From the cell containing the given text, extract its center point as (x, y) coordinate. 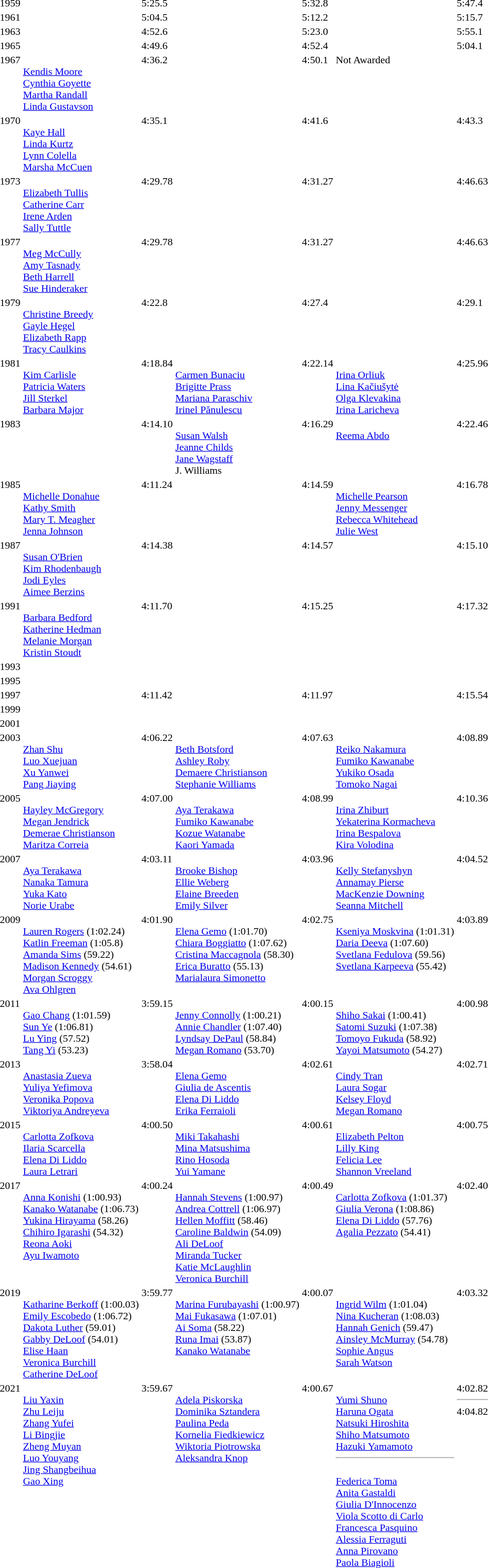
Shiho Sakai (1:00.41) Satomi Suzuki (1:07.38) Tomoyo Fukuda (58.92) Yayoi Matsumoto (54.27) (395, 1027)
Ingrid Wilm (1:01.04)Nina Kucheran (1:08.03)Hannah Genich (59.47)Ainsley McMurray (54.78)Sophie AngusSarah Watson (395, 1333)
3:59.77 (157, 1333)
Kseniya Moskvina (1:01.31) Daria Deeva (1:07.60) Svetlana Fedulova (59.56) Svetlana Karpeeva (55.42) (395, 954)
Barbara BedfordKatherine HedmanMelanie MorganKristin Stoudt (81, 629)
Kim CarlislePatricia WatersJill SterkelBarbara Major (81, 386)
4:14.59 (318, 508)
4:50.1 (318, 83)
Gao Chang (1:01.59)Sun Ye (1:06.81)Lu Ying (57.52) Tang Yi (53.23) (81, 1027)
4:52.6 (157, 31)
3:58.04 (157, 1087)
4:00.07 (318, 1333)
Cindy TranLaura SogarKelsey FloydMegan Romano (395, 1087)
Michelle DonahueKathy SmithMary T. MeagherJenna Johnson (81, 508)
Aya TerakawaNanaka TamuraYuka KatoNorie Urabe (81, 882)
4:01.90 (157, 954)
Lauren Rogers (1:02.24) Katlin Freeman (1:05.8) Amanda Sims (59.22) Madison Kennedy (54.61) Morgan Scroggy Ava Ohlgren (81, 954)
Elena GemoGiulia de AscentisElena Di LiddoErika Ferraioli (237, 1087)
Susan O'BrienKim RhodenbaughJodi EylesAimee Berzins (81, 568)
4:49.6 (157, 46)
4:11.97 (318, 695)
Carlotta ZofkovaIlaria ScarcellaElena Di LiddoLaura Letrari (81, 1148)
4:18.84 (157, 386)
Miki TakahashiMina MatsushimaRino HosodaYui Yamane (237, 1148)
Elizabeth TullisCatherine CarrIrene ArdenSally Tuttle (81, 204)
Katharine Berkoff (1:00.03)Emily Escobedo (1:06.72)Dakota Luther (59.01)Gabby DeLoof (54.01)Elise HaanVeronica BurchillCatherine DeLoof (81, 1333)
4:03.11 (157, 882)
4:00.24 (157, 1232)
4:35.1 (157, 144)
Kelly StefanyshynAnnamay PierseMacKenzie DowningSeanna Mitchell (395, 882)
Kendis MooreCynthia GoyetteMartha RandallLinda Gustavson (81, 83)
Brooke BishopEllie WebergElaine BreedenEmily Silver (237, 882)
Not Awarded (395, 83)
5:04.5 (157, 17)
4:00.15 (318, 1027)
4:11.24 (157, 508)
4:36.2 (157, 83)
Carmen BunaciuBrigitte PrassMariana ParaschivIrinel Pănulescu (237, 386)
4:15.25 (318, 629)
5:23.0 (318, 31)
Zhan ShuLuo XuejuanXu YanweiPang Jiaying (81, 761)
4:08.99 (318, 821)
4:52.4 (318, 46)
4:14.10 (157, 447)
4:07.00 (157, 821)
4:16.29 (318, 447)
Reema Abdo (395, 447)
Elena Gemo (1:01.70) Chiara Boggiatto (1:07.62) Cristina Maccagnola (58.30) Erica Buratto (55.13) Marialaura Simonetto (237, 954)
4:11.42 (157, 695)
4:14.38 (157, 568)
4:41.6 (318, 144)
4:27.4 (318, 326)
Jenny Connolly (1:00.21) Annie Chandler (1:07.40) Lyndsay DePaul (58.84) Megan Romano (53.70) (237, 1027)
Anastasia ZuevaYuliya YefimovaVeronika PopovaViktoriya Andreyeva (81, 1087)
Aya TerakawaFumiko KawanabeKozue WatanabeKaori Yamada (237, 821)
4:00.49 (318, 1232)
3:59.15 (157, 1027)
Anna Konishi (1:00.93)Kanako Watanabe (1:06.73)Yukina Hirayama (58.26)Chihiro Igarashi (54.32)Reona AokiAyu Iwamoto (81, 1232)
Reiko NakamuraFumiko KawanabeYukiko OsadaTomoko Nagai (395, 761)
4:06.22 (157, 761)
4:03.96 (318, 882)
Beth BotsfordAshley RobyDemaere ChristiansonStephanie Williams (237, 761)
4:22.14 (318, 386)
4:00.61 (318, 1148)
Christine BreedyGayle HegelElizabeth RappTracy Caulkins (81, 326)
Kaye HallLinda KurtzLynn ColellaMarsha McCuen (81, 144)
Susan WalshJeanne ChildsJane WagstaffJ. Williams (237, 447)
4:00.50 (157, 1148)
4:02.61 (318, 1087)
Irina OrliukLina KačiušytėOlga KlevakinaIrina Laricheva (395, 386)
Michelle PearsonJenny MessengerRebecca WhiteheadJulie West (395, 508)
4:22.8 (157, 326)
Irina ZhiburtYekaterina KormachevaIrina BespalovaKira Volodina (395, 821)
Hayley McGregoryMegan JendrickDemerae ChristiansonMaritza Correia (81, 821)
4:02.75 (318, 954)
4:07.63 (318, 761)
4:11.70 (157, 629)
Carlotta Zofkova (1:01.37)Giulia Verona (1:08.86)Elena Di Liddo (57.76)Agalia Pezzato (54.41) (395, 1232)
4:14.57 (318, 568)
Meg McCullyAmy TasnadyBeth HarrellSue Hinderaker (81, 265)
Marina Furubayashi (1:00.97)Mai Fukasawa (1:07.01)Ai Soma (58.22)Runa Imai (53.87)Kanako Watanabe (237, 1333)
5:12.2 (318, 17)
Elizabeth PeltonLilly KingFelicia LeeShannon Vreeland (395, 1148)
